Pinpoint the cell where the given text exists, returning its [x, y] midpoint coordinate. 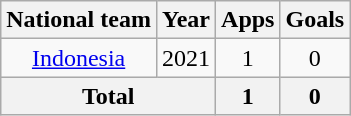
Year [186, 20]
Apps [248, 20]
2021 [186, 58]
Total [108, 96]
National team [79, 20]
Goals [315, 20]
Indonesia [79, 58]
